Identify which cell holds the provided text, then report its (x, y) central coordinate. 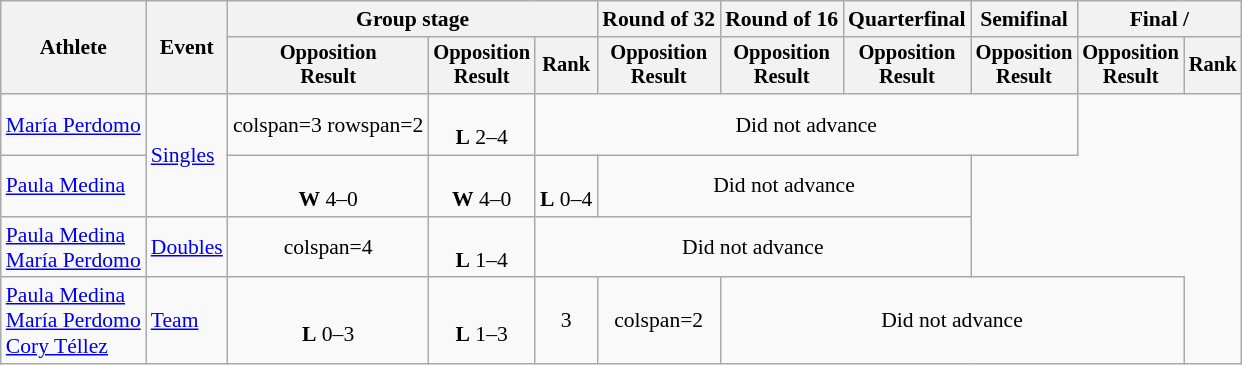
L 1–3 (482, 322)
colspan=3 rowspan=2 (328, 124)
L 2–4 (482, 124)
Athlete (74, 48)
L 1–4 (482, 248)
colspan=2 (658, 322)
L 0–3 (328, 322)
3 (566, 322)
María Perdomo (74, 124)
Team (187, 322)
L 0–4 (566, 186)
colspan=4 (328, 248)
Event (187, 48)
Paula Medina (74, 186)
Quarterfinal (907, 19)
Doubles (187, 248)
Paula MedinaMaría Perdomo (74, 248)
Semifinal (1024, 19)
Round of 32 (658, 19)
Final / (1159, 19)
Paula MedinaMaría PerdomoCory Téllez (74, 322)
Singles (187, 155)
Round of 16 (782, 19)
Group stage (412, 19)
